Pinpoint the cell where the given text exists, returning its [X, Y] midpoint coordinate. 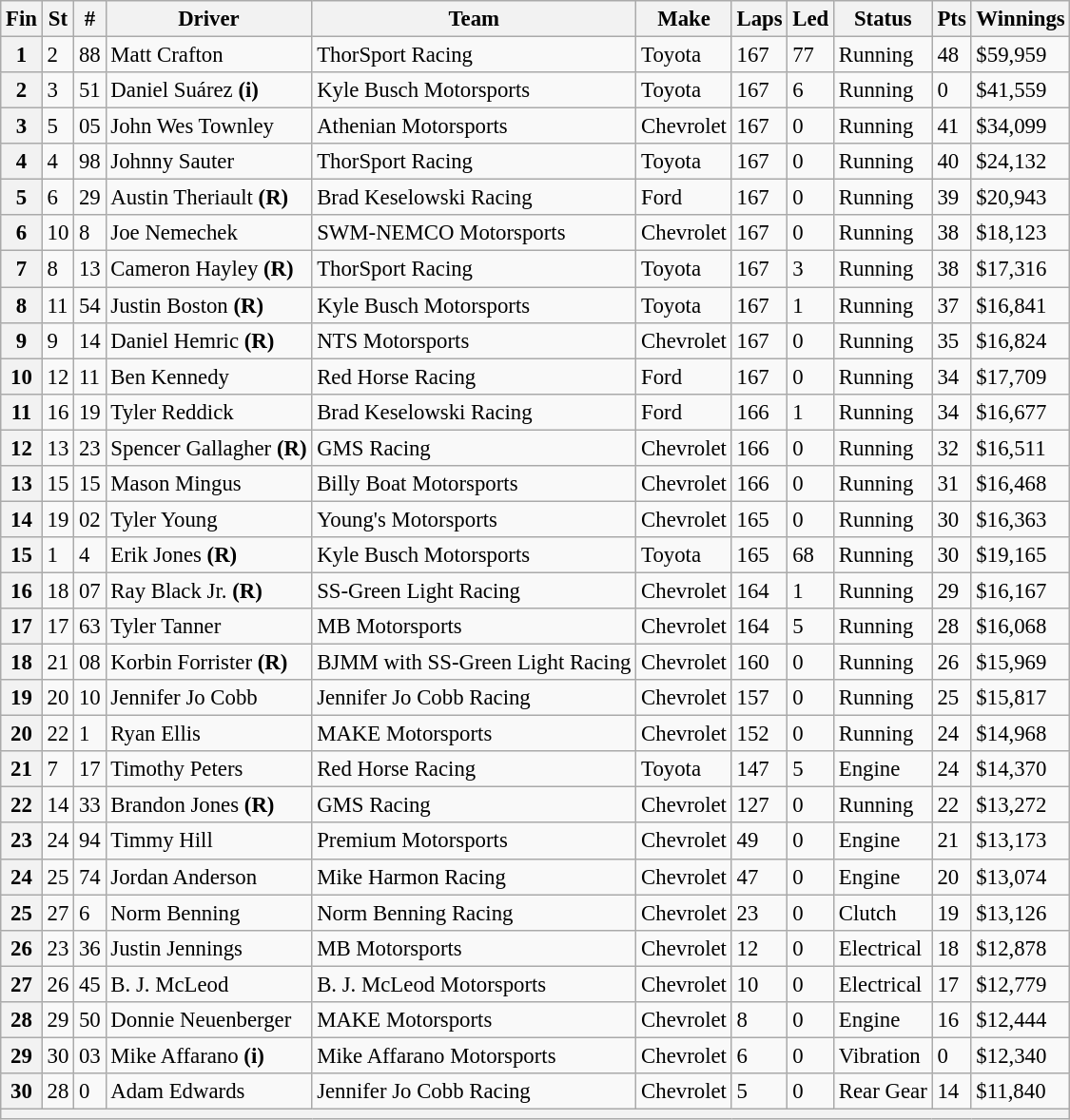
$16,677 [1021, 412]
Status [884, 19]
Daniel Hemric (R) [209, 340]
Pts [951, 19]
Brandon Jones (R) [209, 805]
Timothy Peters [209, 769]
Daniel Suárez (i) [209, 90]
$17,709 [1021, 377]
50 [89, 1020]
Jennifer Jo Cobb [209, 698]
$20,943 [1021, 198]
Austin Theriault (R) [209, 198]
39 [951, 198]
Spencer Gallagher (R) [209, 448]
$41,559 [1021, 90]
Winnings [1021, 19]
31 [951, 484]
Norm Benning Racing [474, 913]
$13,173 [1021, 841]
Driver [209, 19]
54 [89, 305]
49 [759, 841]
$18,123 [1021, 233]
Tyler Reddick [209, 412]
Korbin Forrister (R) [209, 663]
Fin [22, 19]
$16,841 [1021, 305]
Team [474, 19]
$16,167 [1021, 590]
Vibration [884, 1055]
Mike Harmon Racing [474, 877]
47 [759, 877]
John Wes Townley [209, 126]
157 [759, 698]
98 [89, 162]
$59,959 [1021, 55]
Matt Crafton [209, 55]
07 [89, 590]
$16,511 [1021, 448]
Donnie Neuenberger [209, 1020]
Cameron Hayley (R) [209, 269]
$16,824 [1021, 340]
147 [759, 769]
Timmy Hill [209, 841]
$15,969 [1021, 663]
Led [810, 19]
Rear Gear [884, 1091]
BJMM with SS-Green Light Racing [474, 663]
Tyler Tanner [209, 627]
74 [89, 877]
Mike Affarano Motorsports [474, 1055]
02 [89, 519]
127 [759, 805]
$19,165 [1021, 555]
32 [951, 448]
Young's Motorsports [474, 519]
33 [89, 805]
88 [89, 55]
36 [89, 948]
$16,363 [1021, 519]
Erik Jones (R) [209, 555]
$14,370 [1021, 769]
$16,068 [1021, 627]
$12,779 [1021, 984]
37 [951, 305]
Premium Motorsports [474, 841]
$17,316 [1021, 269]
05 [89, 126]
Joe Nemechek [209, 233]
St [57, 19]
Justin Boston (R) [209, 305]
$15,817 [1021, 698]
Ben Kennedy [209, 377]
Mason Mingus [209, 484]
Jordan Anderson [209, 877]
NTS Motorsports [474, 340]
$16,468 [1021, 484]
$14,968 [1021, 734]
Justin Jennings [209, 948]
Athenian Motorsports [474, 126]
$12,878 [1021, 948]
SS-Green Light Racing [474, 590]
Ryan Ellis [209, 734]
Tyler Young [209, 519]
152 [759, 734]
Laps [759, 19]
$13,272 [1021, 805]
# [89, 19]
03 [89, 1055]
SWM-NEMCO Motorsports [474, 233]
$12,444 [1021, 1020]
35 [951, 340]
Mike Affarano (i) [209, 1055]
Clutch [884, 913]
68 [810, 555]
41 [951, 126]
40 [951, 162]
$12,340 [1021, 1055]
51 [89, 90]
B. J. McLeod [209, 984]
63 [89, 627]
$13,074 [1021, 877]
$24,132 [1021, 162]
$11,840 [1021, 1091]
Adam Edwards [209, 1091]
160 [759, 663]
Billy Boat Motorsports [474, 484]
08 [89, 663]
B. J. McLeod Motorsports [474, 984]
48 [951, 55]
94 [89, 841]
Norm Benning [209, 913]
$34,099 [1021, 126]
77 [810, 55]
Make [684, 19]
$13,126 [1021, 913]
Ray Black Jr. (R) [209, 590]
45 [89, 984]
Johnny Sauter [209, 162]
